Find where the given text appears and provide that cell's center as [X, Y] coordinate. 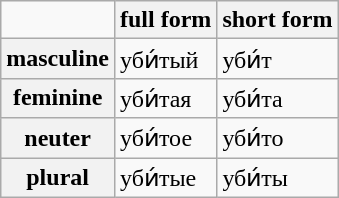
уби́тый [165, 59]
full form [165, 20]
feminine [58, 98]
уби́тые [165, 178]
уби́та [278, 98]
уби́тое [165, 138]
neuter [58, 138]
plural [58, 178]
уби́ты [278, 178]
уби́т [278, 59]
masculine [58, 59]
уби́тая [165, 98]
уби́то [278, 138]
short form [278, 20]
